Identify which cell holds the provided text, then report its (X, Y) central coordinate. 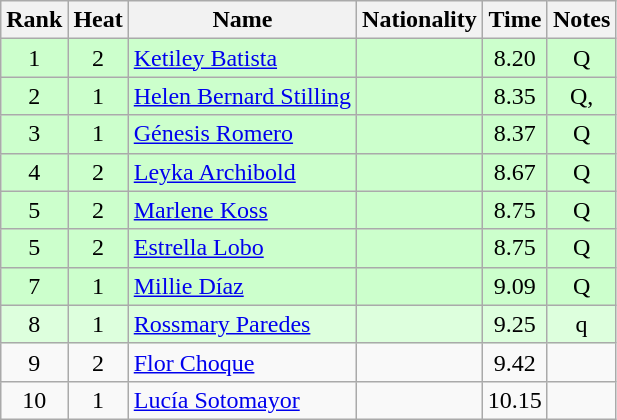
Notes (581, 20)
9.09 (514, 286)
9.25 (514, 324)
q (581, 324)
Helen Bernard Stilling (242, 96)
Rank (34, 20)
Ketiley Batista (242, 58)
Lucía Sotomayor (242, 400)
Q, (581, 96)
4 (34, 172)
Name (242, 20)
8.20 (514, 58)
3 (34, 134)
10.15 (514, 400)
Rossmary Paredes (242, 324)
Marlene Koss (242, 210)
Génesis Romero (242, 134)
Leyka Archibold (242, 172)
Heat (98, 20)
Time (514, 20)
Estrella Lobo (242, 248)
Flor Choque (242, 362)
7 (34, 286)
8 (34, 324)
8.37 (514, 134)
8.67 (514, 172)
Nationality (420, 20)
9 (34, 362)
10 (34, 400)
Millie Díaz (242, 286)
9.42 (514, 362)
8.35 (514, 96)
